Determine the (x, y) coordinate at the center of the cell enclosing the given text.  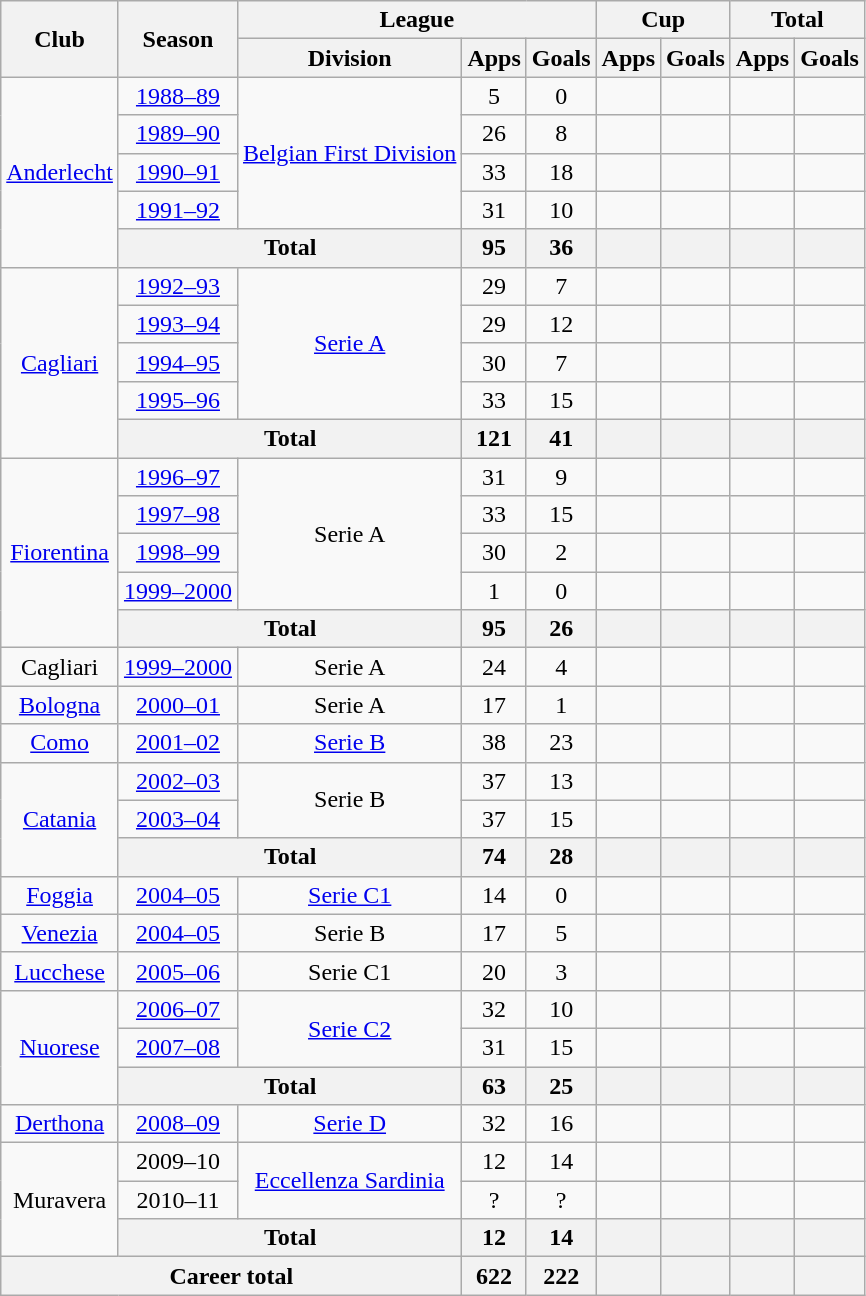
Catania (60, 819)
25 (561, 1085)
Muravera (60, 1200)
Career total (232, 1276)
League (416, 20)
2009–10 (178, 1162)
1989–90 (178, 134)
2005–06 (178, 971)
2008–09 (178, 1124)
Derthona (60, 1124)
1993–94 (178, 324)
Nuorese (60, 1047)
1997–98 (178, 515)
2000–01 (178, 705)
Bologna (60, 705)
Anderlecht (60, 172)
Club (60, 39)
8 (561, 134)
Venezia (60, 933)
16 (561, 1124)
4 (561, 667)
Season (178, 39)
121 (494, 438)
1998–99 (178, 553)
222 (561, 1276)
74 (494, 857)
Belgian First Division (349, 153)
2 (561, 553)
24 (494, 667)
Como (60, 743)
20 (494, 971)
Foggia (60, 895)
1994–95 (178, 362)
36 (561, 248)
1990–91 (178, 172)
1988–89 (178, 96)
Eccellenza Sardinia (349, 1181)
3 (561, 971)
2006–07 (178, 1009)
18 (561, 172)
Fiorentina (60, 553)
Lucchese (60, 971)
2003–04 (178, 819)
38 (494, 743)
Cup (663, 20)
Serie C2 (349, 1028)
13 (561, 781)
2010–11 (178, 1200)
9 (561, 477)
1991–92 (178, 210)
2002–03 (178, 781)
1996–97 (178, 477)
2001–02 (178, 743)
622 (494, 1276)
Serie D (349, 1124)
41 (561, 438)
Division (349, 58)
63 (494, 1085)
2007–08 (178, 1047)
1992–93 (178, 286)
28 (561, 857)
23 (561, 743)
1995–96 (178, 400)
